For the text-containing cell, return its midpoint in [X, Y] coordinate format. 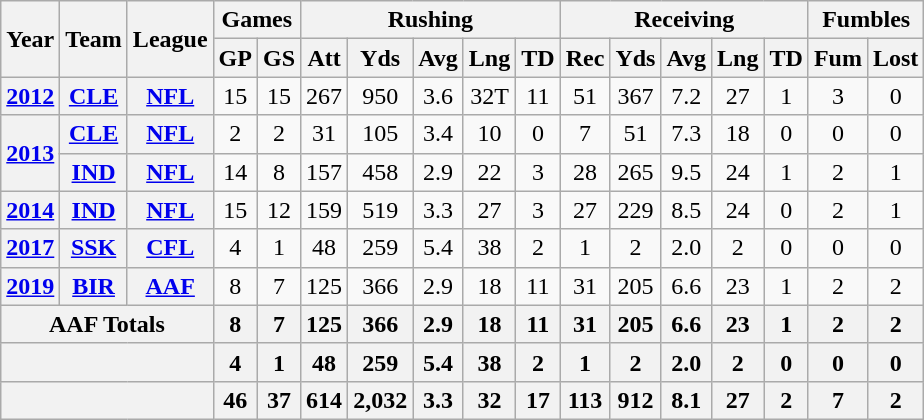
GP [235, 58]
458 [380, 172]
2013 [30, 153]
46 [235, 400]
2012 [30, 96]
159 [324, 210]
3.4 [438, 134]
Rec [585, 58]
7.3 [686, 134]
SSK [94, 248]
Team [94, 39]
265 [636, 172]
8.5 [686, 210]
37 [278, 400]
519 [380, 210]
Att [324, 58]
Rushing [431, 20]
17 [538, 400]
7.2 [686, 96]
Lost [895, 58]
CFL [170, 248]
2019 [30, 286]
14 [235, 172]
12 [278, 210]
2,032 [380, 400]
League [170, 39]
3.6 [438, 96]
BIR [94, 286]
Year [30, 39]
267 [324, 96]
2017 [30, 248]
32 [489, 400]
9.5 [686, 172]
Games [256, 20]
AAF [170, 286]
32T [489, 96]
8.1 [686, 400]
Receiving [684, 20]
912 [636, 400]
614 [324, 400]
Fumbles [866, 20]
AAF Totals [107, 324]
22 [489, 172]
157 [324, 172]
105 [380, 134]
950 [380, 96]
10 [489, 134]
Fum [838, 58]
GS [278, 58]
229 [636, 210]
367 [636, 96]
113 [585, 400]
28 [585, 172]
2014 [30, 210]
